Determine the (x, y) coordinate at the center of the cell enclosing the given text.  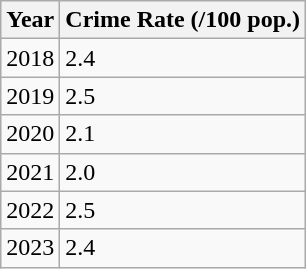
2018 (30, 58)
2021 (30, 172)
2.1 (183, 134)
2020 (30, 134)
2.0 (183, 172)
2023 (30, 248)
Year (30, 20)
Crime Rate (/100 pop.) (183, 20)
2019 (30, 96)
2022 (30, 210)
